Return the (x, y) coordinate for the center point of the cell that contains the specified text.  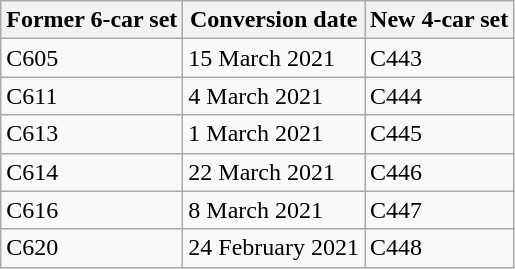
C448 (440, 248)
C611 (92, 96)
New 4-car set (440, 20)
C614 (92, 172)
C444 (440, 96)
Conversion date (274, 20)
C445 (440, 134)
C605 (92, 58)
1 March 2021 (274, 134)
C620 (92, 248)
C616 (92, 210)
24 February 2021 (274, 248)
4 March 2021 (274, 96)
8 March 2021 (274, 210)
C447 (440, 210)
C443 (440, 58)
C446 (440, 172)
C613 (92, 134)
22 March 2021 (274, 172)
15 March 2021 (274, 58)
Former 6-car set (92, 20)
